Locate the cell with the specified text and output its (x, y) center coordinate. 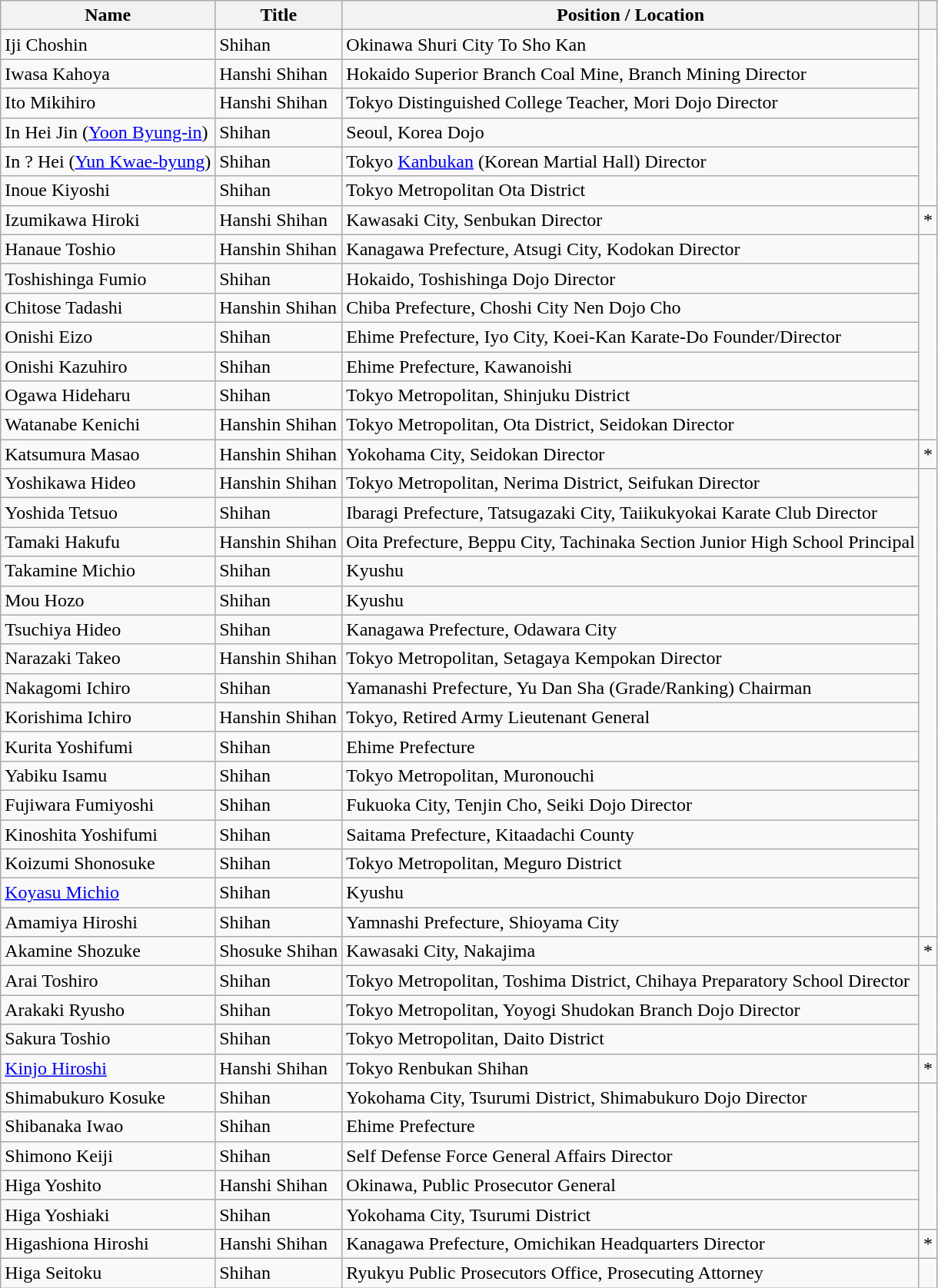
Takamine Michio (108, 571)
Shimono Keiji (108, 1156)
Yoshikawa Hideo (108, 483)
Higa Yoshiaki (108, 1214)
Tokyo Metropolitan, Nerima District, Seifukan Director (630, 483)
Tokyo Metropolitan, Ota District, Seidokan Director (630, 425)
Tokyo, Retired Army Lieutenant General (630, 717)
Fujiwara Fumiyoshi (108, 805)
Seoul, Korea Dojo (630, 132)
Ehime Prefecture, Iyo City, Koei-Kan Karate-Do Founder/Director (630, 337)
Chitose Tadashi (108, 307)
Kurita Yoshifumi (108, 746)
Amamiya Hiroshi (108, 922)
Ibaragi Prefecture, Tatsugazaki City, Taiikukyokai Karate Club Director (630, 513)
Tokyo Metropolitan, Muronouchi (630, 775)
Kanagawa Prefecture, Odawara City (630, 629)
Koyasu Michio (108, 893)
Kawasaki City, Nakajima (630, 951)
Tokyo Metropolitan Ota District (630, 191)
Hokaido, Toshishinga Dojo Director (630, 278)
In ? Hei (Yun Kwae-byung) (108, 161)
Tokyo Renbukan Shihan (630, 1068)
Higa Yoshito (108, 1185)
Tokyo Kanbukan (Korean Martial Hall) Director (630, 161)
Saitama Prefecture, Kitaadachi County (630, 834)
Toshishinga Fumio (108, 278)
Koizumi Shonosuke (108, 864)
Kanagawa Prefecture, Atsugi City, Kodokan Director (630, 249)
Kinjo Hiroshi (108, 1068)
Position / Location (630, 15)
Higashiona Hiroshi (108, 1243)
Iwasa Kahoya (108, 74)
Yoshida Tetsuo (108, 513)
Onishi Kazuhiro (108, 367)
Tokyo Metropolitan, Daito District (630, 1039)
Tamaki Hakufu (108, 542)
Shosuke Shihan (278, 951)
Akamine Shozuke (108, 951)
Nakagomi Ichiro (108, 688)
Narazaki Takeo (108, 659)
Ogawa Hideharu (108, 396)
Katsumura Masao (108, 454)
Korishima Ichiro (108, 717)
Tokyo Metropolitan, Meguro District (630, 864)
Tokyo Metropolitan, Shinjuku District (630, 396)
Onishi Eizo (108, 337)
Arakaki Ryusho (108, 1010)
Hanaue Toshio (108, 249)
Title (278, 15)
Tokyo Distinguished College Teacher, Mori Dojo Director (630, 103)
Inoue Kiyoshi (108, 191)
Ryukyu Public Prosecutors Office, Prosecuting Attorney (630, 1273)
Chiba Prefecture, Choshi City Nen Dojo Cho (630, 307)
Kanagawa Prefecture, Omichikan Headquarters Director (630, 1243)
Mou Hozo (108, 600)
Yabiku Isamu (108, 775)
Tokyo Metropolitan, Yoyogi Shudokan Branch Dojo Director (630, 1010)
Higa Seitoku (108, 1273)
Kinoshita Yoshifumi (108, 834)
Shibanaka Iwao (108, 1127)
Tokyo Metropolitan, Setagaya Kempokan Director (630, 659)
Yokohama City, Tsurumi District, Shimabukuro Dojo Director (630, 1097)
Okinawa, Public Prosecutor General (630, 1185)
Hokaido Superior Branch Coal Mine, Branch Mining Director (630, 74)
In Hei Jin (Yoon Byung-in) (108, 132)
Shimabukuro Kosuke (108, 1097)
Name (108, 15)
Tsuchiya Hideo (108, 629)
Self Defense Force General Affairs Director (630, 1156)
Watanabe Kenichi (108, 425)
Fukuoka City, Tenjin Cho, Seiki Dojo Director (630, 805)
Arai Toshiro (108, 981)
Ehime Prefecture, Kawanoishi (630, 367)
Oita Prefecture, Beppu City, Tachinaka Section Junior High School Principal (630, 542)
Iji Choshin (108, 45)
Izumikawa Hiroki (108, 220)
Yamanashi Prefecture, Yu Dan Sha (Grade/Ranking) Chairman (630, 688)
Yokohama City, Tsurumi District (630, 1214)
Yokohama City, Seidokan Director (630, 454)
Okinawa Shuri City To Sho Kan (630, 45)
Yamnashi Prefecture, Shioyama City (630, 922)
Sakura Toshio (108, 1039)
Tokyo Metropolitan, Toshima District, Chihaya Preparatory School Director (630, 981)
Ito Mikihiro (108, 103)
Kawasaki City, Senbukan Director (630, 220)
